For the text-containing cell, return its midpoint in (x, y) coordinate format. 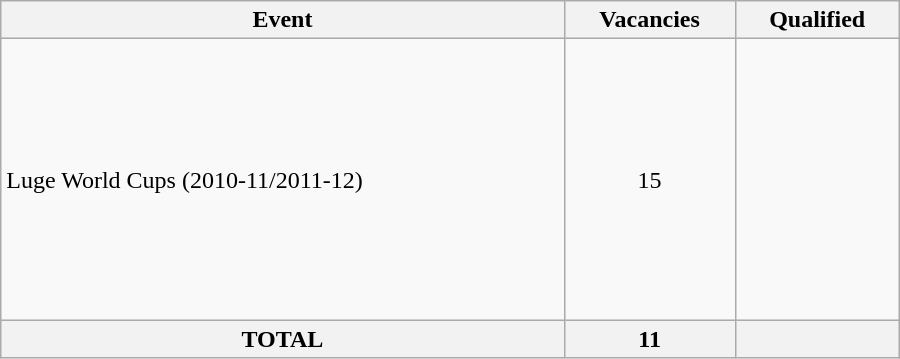
Qualified (817, 20)
15 (650, 180)
Luge World Cups (2010-11/2011-12) (282, 180)
TOTAL (282, 339)
Event (282, 20)
Vacancies (650, 20)
11 (650, 339)
